For the text-containing cell, return its midpoint in (x, y) coordinate format. 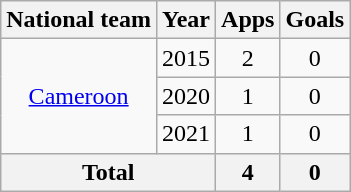
2020 (186, 96)
2015 (186, 58)
Total (108, 172)
Year (186, 20)
2021 (186, 134)
Apps (248, 20)
Goals (315, 20)
4 (248, 172)
2 (248, 58)
National team (79, 20)
Cameroon (79, 96)
